Provide the [x, y] coordinate of the cell's center where the given text is located.  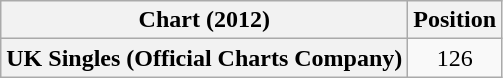
126 [455, 58]
Position [455, 20]
UK Singles (Official Charts Company) [204, 58]
Chart (2012) [204, 20]
